From the cell containing the given text, extract its center point as [x, y] coordinate. 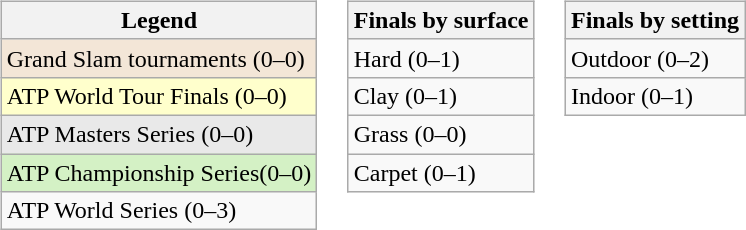
Outdoor (0–2) [654, 58]
Hard (0–1) [441, 58]
Grand Slam tournaments (0–0) [158, 58]
ATP World Tour Finals (0–0) [158, 96]
Finals by surface [441, 20]
Carpet (0–1) [441, 173]
Indoor (0–1) [654, 96]
Finals by setting [654, 20]
ATP Championship Series(0–0) [158, 173]
Grass (0–0) [441, 134]
ATP Masters Series (0–0) [158, 134]
Clay (0–1) [441, 96]
ATP World Series (0–3) [158, 211]
Legend [158, 20]
